Identify which cell holds the provided text, then report its [x, y] central coordinate. 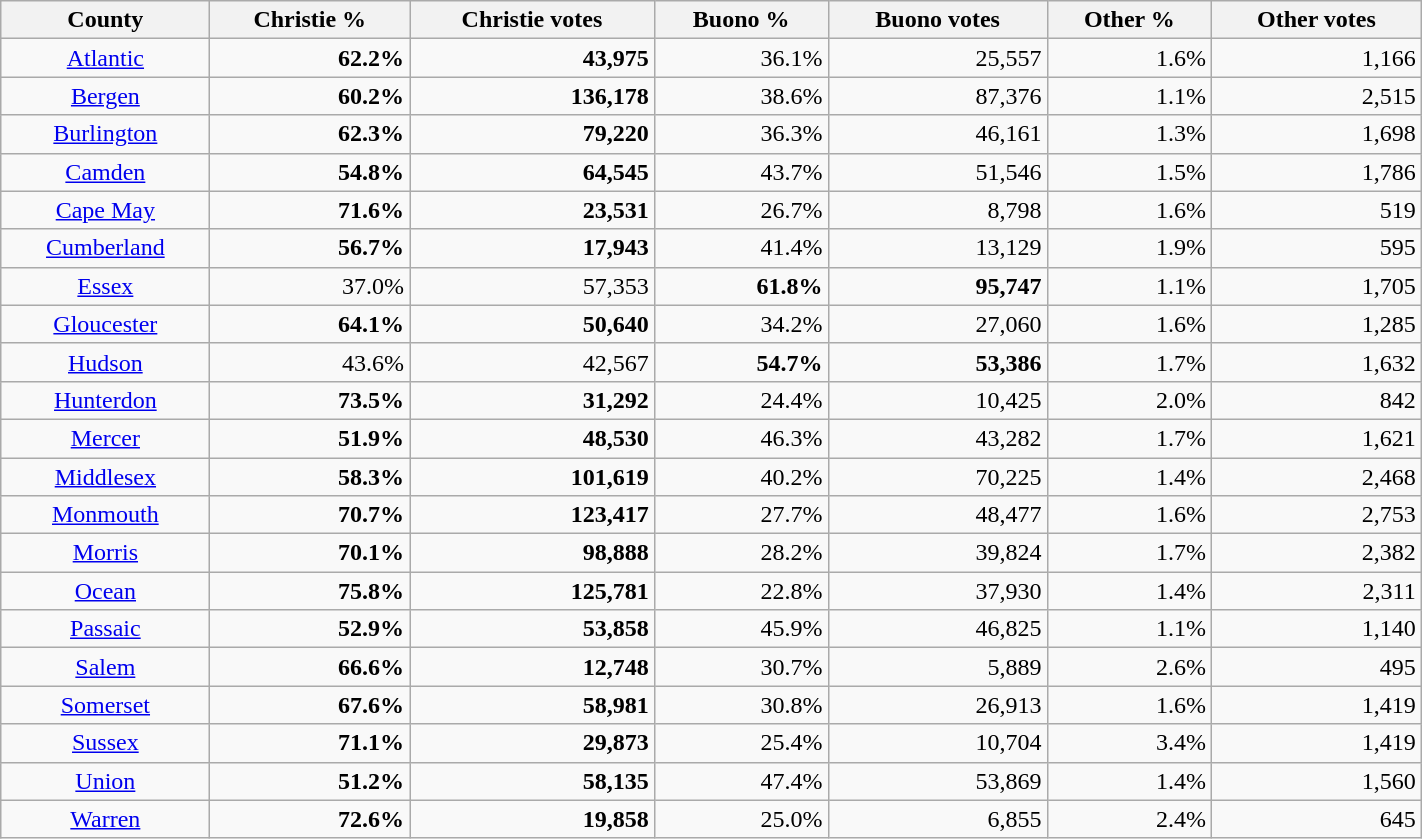
58,135 [532, 781]
98,888 [532, 553]
56.7% [310, 248]
1,560 [1317, 781]
8,798 [938, 210]
2.4% [1129, 819]
Ocean [106, 591]
37.0% [310, 286]
48,477 [938, 515]
26.7% [741, 210]
73.5% [310, 400]
48,530 [532, 438]
1,786 [1317, 172]
2,468 [1317, 477]
Buono % [741, 20]
23,531 [532, 210]
51.2% [310, 781]
Warren [106, 819]
12,748 [532, 667]
51.9% [310, 438]
71.1% [310, 743]
87,376 [938, 96]
61.8% [741, 286]
1.9% [1129, 248]
45.9% [741, 629]
30.7% [741, 667]
28.2% [741, 553]
60.2% [310, 96]
54.7% [741, 362]
43.6% [310, 362]
Salem [106, 667]
27.7% [741, 515]
53,869 [938, 781]
70.7% [310, 515]
Middlesex [106, 477]
24.4% [741, 400]
Atlantic [106, 58]
34.2% [741, 324]
Buono votes [938, 20]
70.1% [310, 553]
101,619 [532, 477]
30.8% [741, 705]
41.4% [741, 248]
Cumberland [106, 248]
25.4% [741, 743]
Christie % [310, 20]
3.4% [1129, 743]
25,557 [938, 58]
13,129 [938, 248]
27,060 [938, 324]
2,311 [1317, 591]
53,858 [532, 629]
46,161 [938, 134]
62.3% [310, 134]
1,285 [1317, 324]
29,873 [532, 743]
79,220 [532, 134]
22.8% [741, 591]
62.2% [310, 58]
46,825 [938, 629]
5,889 [938, 667]
51,546 [938, 172]
136,178 [532, 96]
645 [1317, 819]
1,705 [1317, 286]
Hudson [106, 362]
26,913 [938, 705]
52.9% [310, 629]
25.0% [741, 819]
Christie votes [532, 20]
36.1% [741, 58]
42,567 [532, 362]
123,417 [532, 515]
Union [106, 781]
Burlington [106, 134]
842 [1317, 400]
495 [1317, 667]
67.6% [310, 705]
31,292 [532, 400]
2,515 [1317, 96]
Bergen [106, 96]
71.6% [310, 210]
Other % [1129, 20]
2.0% [1129, 400]
County [106, 20]
57,353 [532, 286]
53,386 [938, 362]
70,225 [938, 477]
2.6% [1129, 667]
1,166 [1317, 58]
Mercer [106, 438]
6,855 [938, 819]
46.3% [741, 438]
36.3% [741, 134]
2,382 [1317, 553]
Essex [106, 286]
38.6% [741, 96]
Hunterdon [106, 400]
595 [1317, 248]
1.5% [1129, 172]
Sussex [106, 743]
66.6% [310, 667]
Passaic [106, 629]
72.6% [310, 819]
47.4% [741, 781]
40.2% [741, 477]
Somerset [106, 705]
54.8% [310, 172]
1,632 [1317, 362]
58.3% [310, 477]
39,824 [938, 553]
43,282 [938, 438]
43,975 [532, 58]
125,781 [532, 591]
95,747 [938, 286]
Morris [106, 553]
Monmouth [106, 515]
Camden [106, 172]
37,930 [938, 591]
58,981 [532, 705]
75.8% [310, 591]
50,640 [532, 324]
2,753 [1317, 515]
17,943 [532, 248]
1,140 [1317, 629]
Other votes [1317, 20]
64,545 [532, 172]
Cape May [106, 210]
519 [1317, 210]
10,704 [938, 743]
64.1% [310, 324]
1,698 [1317, 134]
10,425 [938, 400]
43.7% [741, 172]
19,858 [532, 819]
1,621 [1317, 438]
Gloucester [106, 324]
1.3% [1129, 134]
